Pinpoint the cell where the given text exists, returning its (x, y) midpoint coordinate. 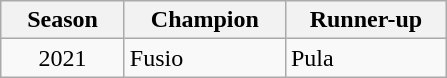
Champion (204, 20)
Season (63, 20)
Pula (366, 58)
2021 (63, 58)
Fusio (204, 58)
Runner-up (366, 20)
